Locate the cell with the specified text and output its [X, Y] center coordinate. 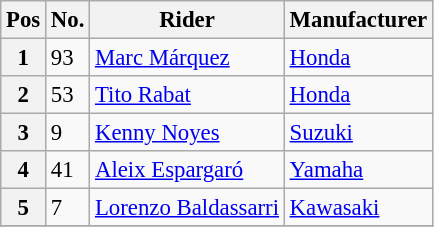
Kawasaki [358, 208]
3 [24, 133]
7 [68, 208]
Yamaha [358, 170]
Pos [24, 20]
Kenny Noyes [188, 133]
41 [68, 170]
Aleix Espargaró [188, 170]
No. [68, 20]
93 [68, 58]
Marc Márquez [188, 58]
53 [68, 95]
5 [24, 208]
1 [24, 58]
Tito Rabat [188, 95]
Manufacturer [358, 20]
Lorenzo Baldassarri [188, 208]
Suzuki [358, 133]
9 [68, 133]
Rider [188, 20]
4 [24, 170]
2 [24, 95]
